Locate the cell with the specified text and output its [X, Y] center coordinate. 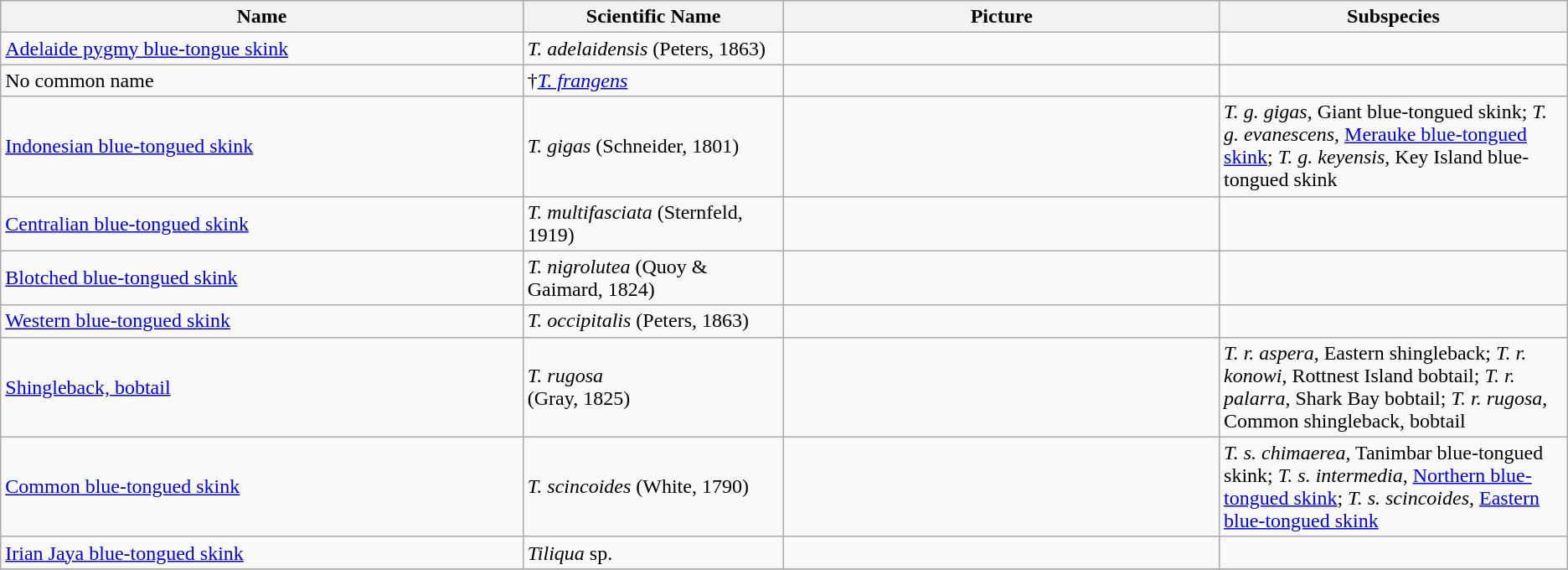
Common blue-tongued skink [261, 486]
T. r. aspera, Eastern shingleback; T. r. konowi, Rottnest Island bobtail; T. r. palarra, Shark Bay bobtail; T. r. rugosa, Common shingleback, bobtail [1394, 387]
Adelaide pygmy blue-tongue skink [261, 49]
Subspecies [1394, 17]
T. occipitalis (Peters, 1863) [653, 321]
†T. frangens [653, 80]
Centralian blue-tongued skink [261, 223]
Picture [1002, 17]
Blotched blue-tongued skink [261, 278]
Tiliqua sp. [653, 552]
No common name [261, 80]
Scientific Name [653, 17]
T. multifasciata (Sternfeld, 1919) [653, 223]
T. nigrolutea (Quoy & Gaimard, 1824) [653, 278]
T. s. chimaerea, Tanimbar blue-tongued skink; T. s. intermedia, Northern blue-tongued skink; T. s. scincoides, Eastern blue-tongued skink [1394, 486]
T. rugosa(Gray, 1825) [653, 387]
Indonesian blue-tongued skink [261, 146]
Shingleback, bobtail [261, 387]
T. g. gigas, Giant blue-tongued skink; T. g. evanescens, Merauke blue-tongued skink; T. g. keyensis, Key Island blue-tongued skink [1394, 146]
Name [261, 17]
T. adelaidensis (Peters, 1863) [653, 49]
T. scincoides (White, 1790) [653, 486]
T. gigas (Schneider, 1801) [653, 146]
Western blue-tongued skink [261, 321]
Irian Jaya blue-tongued skink [261, 552]
